Determine the (X, Y) coordinate at the center of the cell enclosing the given text.  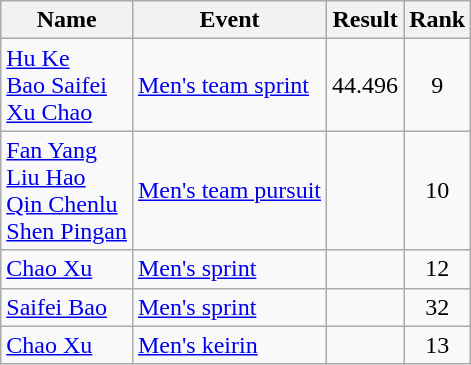
12 (438, 269)
9 (438, 85)
Fan YangLiu HaoQin ChenluShen Pingan (67, 190)
44.496 (366, 85)
Rank (438, 20)
Saifei Bao (67, 307)
Men's team pursuit (229, 190)
Result (366, 20)
Name (67, 20)
32 (438, 307)
Event (229, 20)
13 (438, 345)
Men's keirin (229, 345)
10 (438, 190)
Hu KeBao SaifeiXu Chao (67, 85)
Men's team sprint (229, 85)
